Return [X, Y] of the center of cell containing provided text 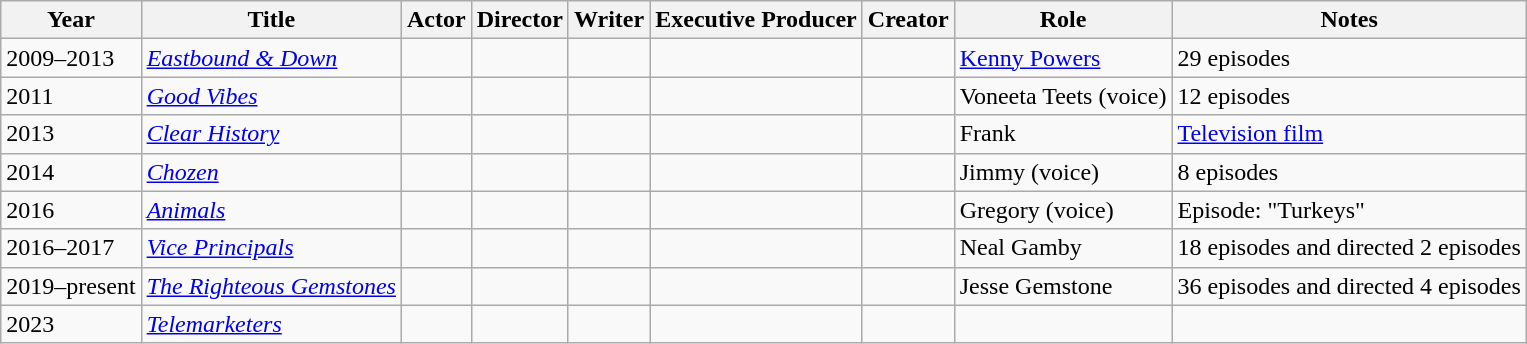
2009–2013 [71, 58]
18 episodes and directed 2 episodes [1349, 248]
Jimmy (voice) [1063, 172]
Actor [436, 20]
2023 [71, 324]
2014 [71, 172]
Year [71, 20]
2011 [71, 96]
Animals [271, 210]
29 episodes [1349, 58]
Good Vibes [271, 96]
The Righteous Gemstones [271, 286]
Clear History [271, 134]
Gregory (voice) [1063, 210]
Kenny Powers [1063, 58]
2013 [71, 134]
Jesse Gemstone [1063, 286]
Director [520, 20]
2019–present [71, 286]
12 episodes [1349, 96]
Executive Producer [756, 20]
Voneeta Teets (voice) [1063, 96]
2016–2017 [71, 248]
Eastbound & Down [271, 58]
Chozen [271, 172]
Frank [1063, 134]
Role [1063, 20]
Television film [1349, 134]
Notes [1349, 20]
Telemarketers [271, 324]
Title [271, 20]
Creator [908, 20]
Vice Principals [271, 248]
Episode: "Turkeys" [1349, 210]
Neal Gamby [1063, 248]
Writer [608, 20]
36 episodes and directed 4 episodes [1349, 286]
2016 [71, 210]
8 episodes [1349, 172]
